Scan for the cell matching the given text and deliver its [X, Y] coordinate at center. 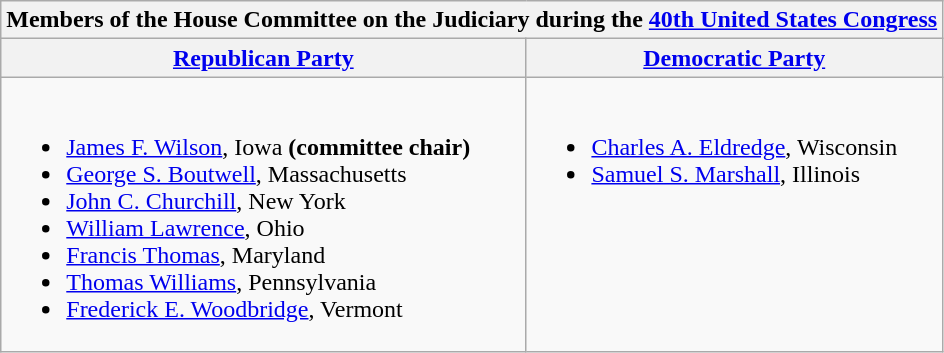
Democratic Party [734, 58]
Republican Party [264, 58]
Charles A. Eldredge, WisconsinSamuel S. Marshall, Illinois [734, 214]
Members of the House Committee on the Judiciary during the 40th United States Congress [472, 20]
